Find where the given text appears and provide that cell's center as (X, Y) coordinate. 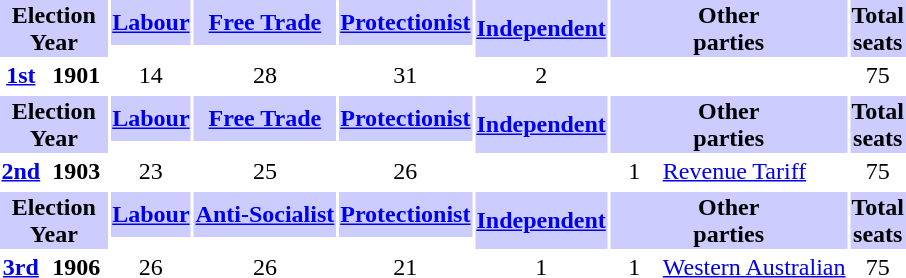
1903 (76, 171)
2nd (21, 171)
31 (406, 75)
2 (541, 75)
23 (151, 171)
14 (151, 75)
Revenue Tariff (754, 171)
25 (265, 171)
26 (406, 171)
1 (634, 171)
1901 (76, 75)
Anti-Socialist (265, 214)
28 (265, 75)
1st (21, 75)
